Output the (x, y) coordinate of the center of the cell containing the given text.  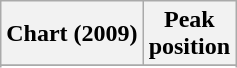
Chart (2009) (72, 34)
Peakposition (189, 34)
